Output the [x, y] coordinate of the center of the cell containing the given text.  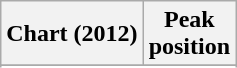
Chart (2012) [72, 34]
Peakposition [189, 34]
